Detect which cell encompasses the target text, then output its (X, Y) center coordinate. 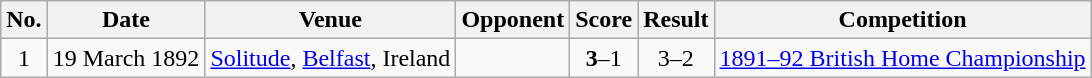
Venue (330, 20)
Date (126, 20)
Opponent (513, 20)
No. (24, 20)
1 (24, 58)
3–1 (604, 58)
Result (676, 20)
1891–92 British Home Championship (902, 58)
Score (604, 20)
19 March 1892 (126, 58)
3–2 (676, 58)
Competition (902, 20)
Solitude, Belfast, Ireland (330, 58)
